Capture the cell that displays the provided text and extract its (x, y) central coordinate. 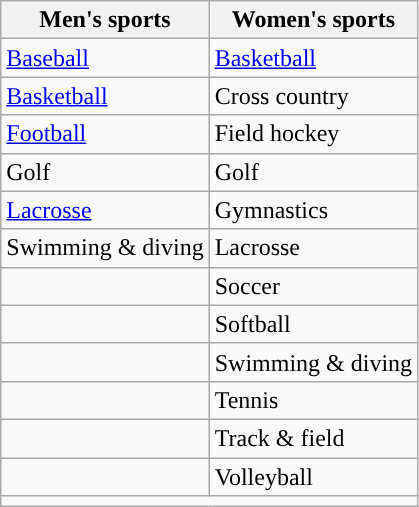
Track & field (313, 438)
Softball (313, 324)
Cross country (313, 96)
Baseball (105, 58)
Men's sports (105, 20)
Football (105, 134)
Volleyball (313, 477)
Soccer (313, 286)
Gymnastics (313, 210)
Tennis (313, 400)
Women's sports (313, 20)
Field hockey (313, 134)
